Output the [x, y] coordinate of the center of the cell containing the given text.  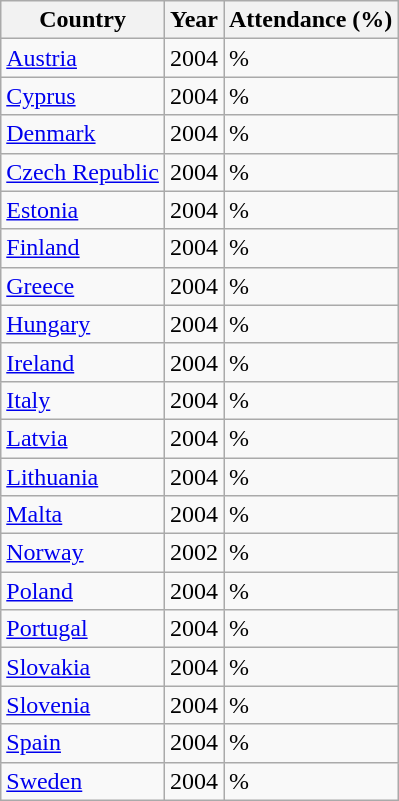
2002 [194, 553]
Austria [83, 58]
Greece [83, 286]
Czech Republic [83, 172]
Denmark [83, 134]
Year [194, 20]
Attendance (%) [311, 20]
Sweden [83, 781]
Ireland [83, 362]
Finland [83, 248]
Slovakia [83, 667]
Poland [83, 591]
Cyprus [83, 96]
Italy [83, 400]
Hungary [83, 324]
Lithuania [83, 477]
Latvia [83, 438]
Portugal [83, 629]
Malta [83, 515]
Slovenia [83, 705]
Norway [83, 553]
Country [83, 20]
Estonia [83, 210]
Spain [83, 743]
